Find where the given text appears and provide that cell's center as [x, y] coordinate. 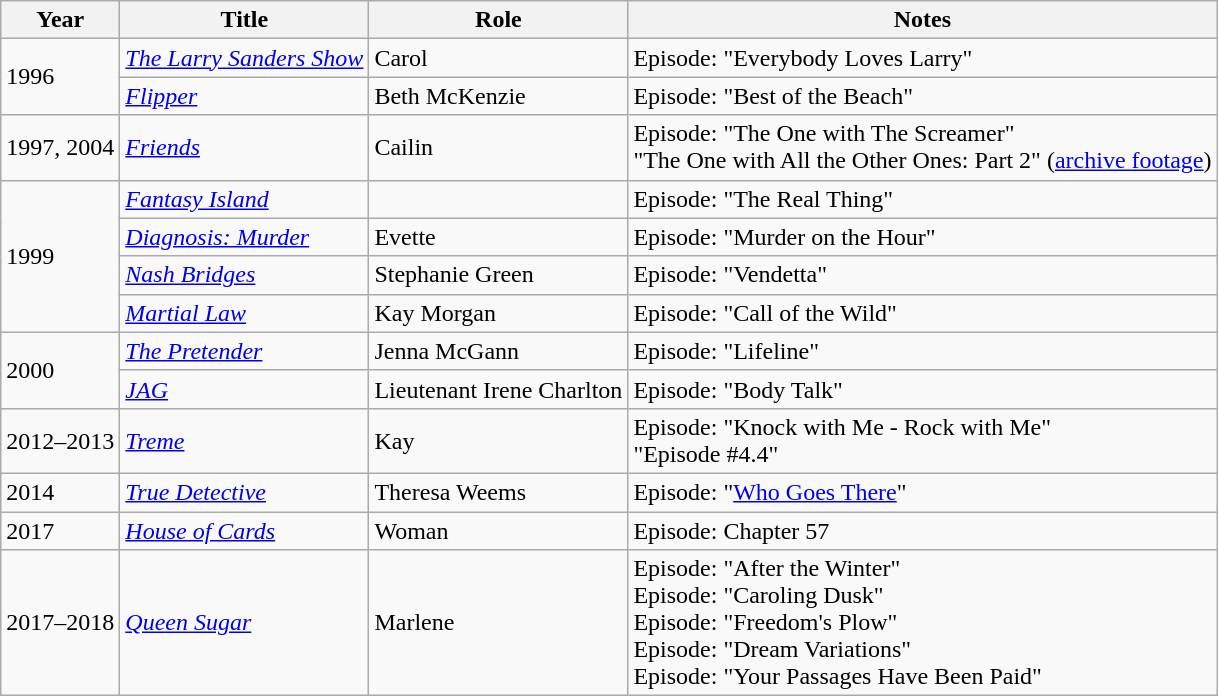
JAG [244, 389]
House of Cards [244, 531]
2017–2018 [60, 623]
Episode: "Everybody Loves Larry" [922, 58]
Diagnosis: Murder [244, 237]
Queen Sugar [244, 623]
The Pretender [244, 351]
Nash Bridges [244, 275]
1997, 2004 [60, 148]
1996 [60, 77]
Flipper [244, 96]
Episode: "Murder on the Hour" [922, 237]
Evette [498, 237]
Friends [244, 148]
Episode: "Who Goes There" [922, 492]
Episode: "The One with The Screamer" "The One with All the Other Ones: Part 2" (archive footage) [922, 148]
True Detective [244, 492]
2017 [60, 531]
Episode: "Body Talk" [922, 389]
Fantasy Island [244, 199]
Title [244, 20]
Cailin [498, 148]
Kay [498, 440]
Kay Morgan [498, 313]
Carol [498, 58]
Episode: "Vendetta" [922, 275]
Martial Law [244, 313]
Theresa Weems [498, 492]
Role [498, 20]
Year [60, 20]
Beth McKenzie [498, 96]
2012–2013 [60, 440]
Episode: "The Real Thing" [922, 199]
Notes [922, 20]
Episode: "After the Winter" Episode: "Caroling Dusk" Episode: "Freedom's Plow" Episode: "Dream Variations" Episode: "Your Passages Have Been Paid" [922, 623]
Jenna McGann [498, 351]
Episode: "Lifeline" [922, 351]
2014 [60, 492]
Episode: "Knock with Me - Rock with Me" "Episode #4.4" [922, 440]
Stephanie Green [498, 275]
Treme [244, 440]
Episode: "Call of the Wild" [922, 313]
Lieutenant Irene Charlton [498, 389]
Episode: Chapter 57 [922, 531]
1999 [60, 256]
2000 [60, 370]
The Larry Sanders Show [244, 58]
Marlene [498, 623]
Woman [498, 531]
Episode: "Best of the Beach" [922, 96]
